Provide the [X, Y] coordinate of the cell's center where the given text is located.  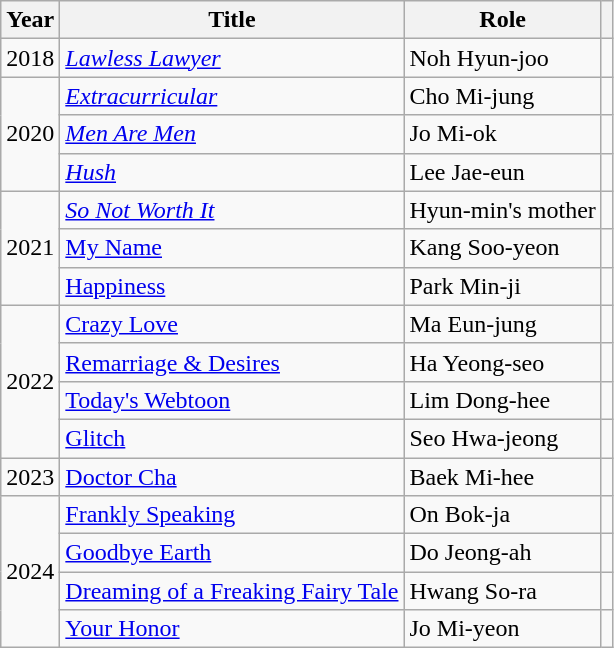
Extracurricular [232, 96]
Noh Hyun-joo [502, 58]
2022 [30, 381]
Title [232, 20]
So Not Worth It [232, 210]
Lawless Lawyer [232, 58]
Year [30, 20]
Dreaming of a Freaking Fairy Tale [232, 591]
Jo Mi-ok [502, 134]
Goodbye Earth [232, 553]
Role [502, 20]
2018 [30, 58]
Baek Mi-hee [502, 477]
Frankly Speaking [232, 515]
Jo Mi-yeon [502, 629]
Men Are Men [232, 134]
Do Jeong-ah [502, 553]
2024 [30, 572]
Happiness [232, 286]
Doctor Cha [232, 477]
Lim Dong-hee [502, 400]
Lee Jae-eun [502, 172]
Crazy Love [232, 324]
Park Min-ji [502, 286]
Ma Eun-jung [502, 324]
Hyun-min's mother [502, 210]
Hush [232, 172]
My Name [232, 248]
Glitch [232, 438]
On Bok-ja [502, 515]
Today's Webtoon [232, 400]
2020 [30, 134]
2023 [30, 477]
Ha Yeong-seo [502, 362]
Your Honor [232, 629]
Kang Soo-yeon [502, 248]
Cho Mi-jung [502, 96]
2021 [30, 248]
Remarriage & Desires [232, 362]
Hwang So-ra [502, 591]
Seo Hwa-jeong [502, 438]
